Find where the given text appears and provide that cell's center as (X, Y) coordinate. 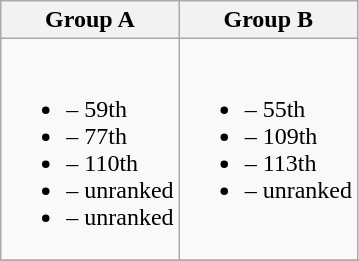
– 55th – 109th – 113th – unranked (268, 150)
Group A (90, 20)
Group B (268, 20)
– 59th – 77th – 110th – unranked – unranked (90, 150)
